For the text-containing cell, return its midpoint in [x, y] coordinate format. 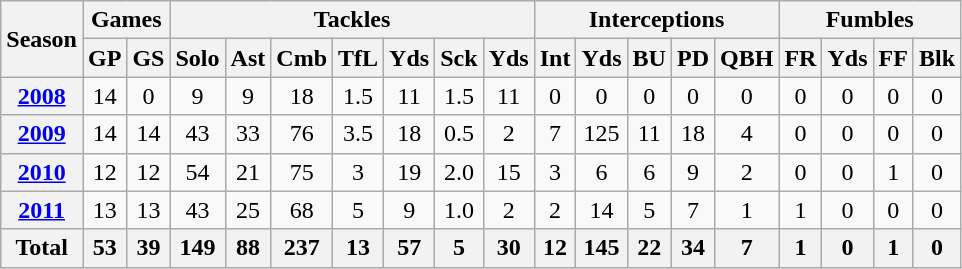
75 [302, 172]
2009 [42, 134]
25 [248, 210]
54 [198, 172]
Solo [198, 58]
GP [104, 58]
TfL [358, 58]
57 [410, 248]
39 [148, 248]
Season [42, 39]
Fumbles [870, 20]
0.5 [459, 134]
88 [248, 248]
145 [602, 248]
237 [302, 248]
BU [649, 58]
GS [148, 58]
Interceptions [656, 20]
PD [692, 58]
149 [198, 248]
33 [248, 134]
68 [302, 210]
30 [508, 248]
1.0 [459, 210]
Total [42, 248]
FR [800, 58]
FF [893, 58]
Cmb [302, 58]
Tackles [352, 20]
19 [410, 172]
34 [692, 248]
2008 [42, 96]
76 [302, 134]
Games [126, 20]
4 [746, 134]
125 [602, 134]
Sck [459, 58]
2010 [42, 172]
2011 [42, 210]
3.5 [358, 134]
15 [508, 172]
2.0 [459, 172]
QBH [746, 58]
Int [555, 58]
22 [649, 248]
Blk [936, 58]
21 [248, 172]
Ast [248, 58]
53 [104, 248]
